Extract the [X, Y] coordinate from the center of the cell holding the provided text.  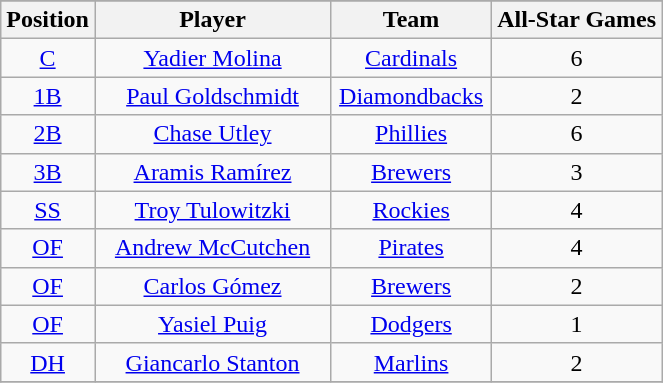
Yasiel Puig [212, 324]
3 [577, 172]
SS [48, 210]
Player [212, 20]
2B [48, 134]
Marlins [412, 362]
Yadier Molina [212, 58]
Diamondbacks [412, 96]
Giancarlo Stanton [212, 362]
DH [48, 362]
C [48, 58]
Chase Utley [212, 134]
1B [48, 96]
Position [48, 20]
Aramis Ramírez [212, 172]
Rockies [412, 210]
3B [48, 172]
Paul Goldschmidt [212, 96]
Carlos Gómez [212, 286]
Dodgers [412, 324]
Pirates [412, 248]
Andrew McCutchen [212, 248]
Troy Tulowitzki [212, 210]
All-Star Games [577, 20]
Cardinals [412, 58]
1 [577, 324]
Team [412, 20]
Phillies [412, 134]
